Provide the [X, Y] coordinate of the cell's center where the given text is located.  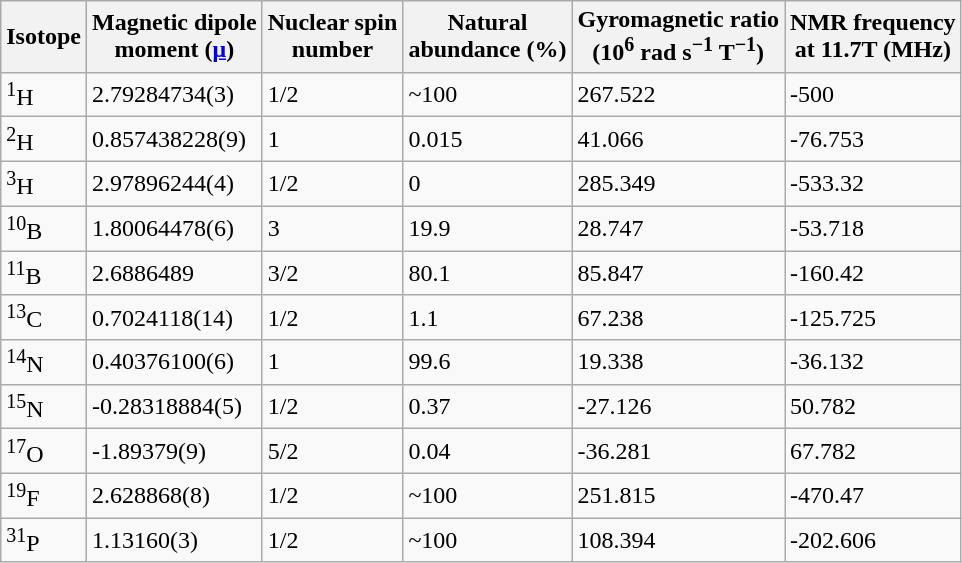
14N [44, 362]
19.9 [488, 228]
-36.132 [874, 362]
2.97896244(4) [174, 184]
1.1 [488, 318]
0.37 [488, 406]
-470.47 [874, 496]
2H [44, 140]
-76.753 [874, 140]
31P [44, 540]
-0.28318884(5) [174, 406]
67.238 [678, 318]
99.6 [488, 362]
2.6886489 [174, 274]
NMR frequency at 11.7T (MHz) [874, 37]
Gyromagnetic ratio (106 rad s−1 T−1) [678, 37]
2.79284734(3) [174, 94]
-533.32 [874, 184]
Nuclear spin number [332, 37]
-1.89379(9) [174, 452]
0.015 [488, 140]
0.857438228(9) [174, 140]
Isotope [44, 37]
10B [44, 228]
50.782 [874, 406]
251.815 [678, 496]
0 [488, 184]
-125.725 [874, 318]
0.04 [488, 452]
267.522 [678, 94]
-202.606 [874, 540]
-36.281 [678, 452]
Magnetic dipole moment (μ) [174, 37]
13C [44, 318]
5/2 [332, 452]
1.13160(3) [174, 540]
-27.126 [678, 406]
-500 [874, 94]
3H [44, 184]
1.80064478(6) [174, 228]
15N [44, 406]
2.628868(8) [174, 496]
19.338 [678, 362]
-160.42 [874, 274]
17O [44, 452]
3 [332, 228]
0.40376100(6) [174, 362]
11B [44, 274]
28.747 [678, 228]
1H [44, 94]
-53.718 [874, 228]
3/2 [332, 274]
67.782 [874, 452]
Natural abundance (%) [488, 37]
108.394 [678, 540]
0.7024118(14) [174, 318]
19F [44, 496]
41.066 [678, 140]
85.847 [678, 274]
80.1 [488, 274]
285.349 [678, 184]
